Output the [x, y] coordinate of the center of the cell containing the given text.  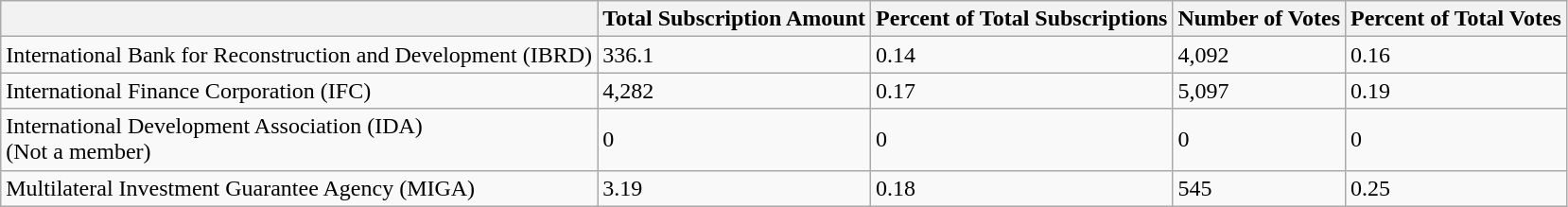
4,282 [734, 91]
0.14 [1021, 55]
Multilateral Investment Guarantee Agency (MIGA) [299, 188]
Total Subscription Amount [734, 19]
0.25 [1456, 188]
0.16 [1456, 55]
3.19 [734, 188]
0.17 [1021, 91]
0.19 [1456, 91]
Percent of Total Votes [1456, 19]
International Bank for Reconstruction and Development (IBRD) [299, 55]
International Finance Corporation (IFC) [299, 91]
5,097 [1260, 91]
0.18 [1021, 188]
Percent of Total Subscriptions [1021, 19]
International Development Association (IDA)(Not a member) [299, 140]
4,092 [1260, 55]
336.1 [734, 55]
Number of Votes [1260, 19]
545 [1260, 188]
